Provide the [X, Y] coordinate of the cell's center where the given text is located.  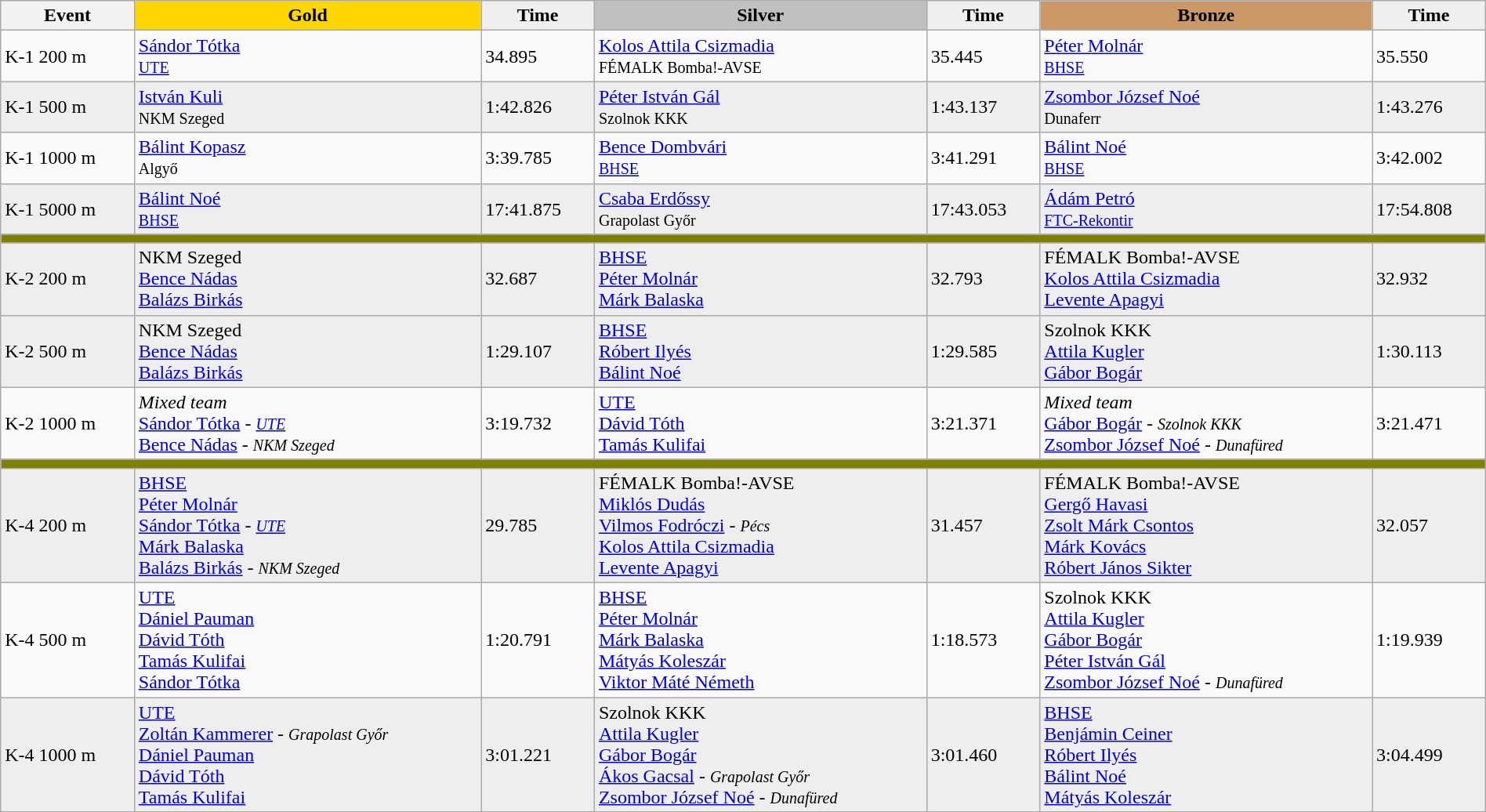
3:01.221 [538, 755]
FÉMALK Bomba!-AVSEGergő HavasiZsolt Márk CsontosMárk KovácsRóbert János Sikter [1206, 525]
17:43.053 [983, 208]
BHSERóbert IlyésBálint Noé [760, 351]
K-2 1000 m [67, 423]
K-1 500 m [67, 107]
35.445 [983, 56]
Szolnok KKKAttila KuglerGábor BogárPéter István GálZsombor József Noé - Dunafüred [1206, 640]
34.895 [538, 56]
1:20.791 [538, 640]
K-4 500 m [67, 640]
Csaba Erdőssy Grapolast Győr [760, 208]
3:19.732 [538, 423]
32.793 [983, 279]
1:30.113 [1430, 351]
1:42.826 [538, 107]
Ádám Petró FTC-Rekontir [1206, 208]
32.057 [1430, 525]
Silver [760, 16]
1:29.585 [983, 351]
K-1 5000 m [67, 208]
1:43.137 [983, 107]
UTEDániel PaumanDávid TóthTamás KulifaiSándor Tótka [307, 640]
1:19.939 [1430, 640]
Sándor Tótka UTE [307, 56]
Bálint Kopasz Algyő [307, 158]
K-4 200 m [67, 525]
UTEZoltán Kammerer - Grapolast GyőrDániel PaumanDávid TóthTamás Kulifai [307, 755]
Péter István Gál Szolnok KKK [760, 107]
UTEDávid TóthTamás Kulifai [760, 423]
Kolos Attila Csizmadia FÉMALK Bomba!-AVSE [760, 56]
K-2 200 m [67, 279]
Zsombor József Noé Dunaferr [1206, 107]
Péter Molnár BHSE [1206, 56]
1:29.107 [538, 351]
FÉMALK Bomba!-AVSEMiklós DudásVilmos Fodróczi - PécsKolos Attila CsizmadiaLevente Apagyi [760, 525]
Mixed teamGábor Bogár - Szolnok KKKZsombor József Noé - Dunafüred [1206, 423]
FÉMALK Bomba!-AVSEKolos Attila CsizmadiaLevente Apagyi [1206, 279]
Szolnok KKKAttila KuglerGábor Bogár [1206, 351]
István Kuli NKM Szeged [307, 107]
1:18.573 [983, 640]
17:41.875 [538, 208]
3:42.002 [1430, 158]
Szolnok KKKAttila KuglerGábor BogárÁkos Gacsal - Grapolast GyőrZsombor József Noé - Dunafüred [760, 755]
Bence Dombvári BHSE [760, 158]
3:04.499 [1430, 755]
K-1 1000 m [67, 158]
BHSEPéter MolnárMárk Balaska [760, 279]
Event [67, 16]
3:01.460 [983, 755]
BHSEBenjámin CeinerRóbert IlyésBálint NoéMátyás Koleszár [1206, 755]
K-2 500 m [67, 351]
32.932 [1430, 279]
K-1 200 m [67, 56]
1:43.276 [1430, 107]
35.550 [1430, 56]
17:54.808 [1430, 208]
3:21.471 [1430, 423]
3:39.785 [538, 158]
31.457 [983, 525]
32.687 [538, 279]
3:41.291 [983, 158]
29.785 [538, 525]
BHSEPéter MolnárSándor Tótka - UTEMárk BalaskaBalázs Birkás - NKM Szeged [307, 525]
Gold [307, 16]
3:21.371 [983, 423]
Bronze [1206, 16]
K-4 1000 m [67, 755]
BHSEPéter MolnárMárk BalaskaMátyás KoleszárViktor Máté Németh [760, 640]
Mixed teamSándor Tótka - UTEBence Nádas - NKM Szeged [307, 423]
